Return [X, Y] of the center of cell containing provided text 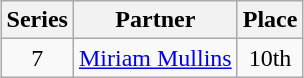
Series [37, 20]
Miriam Mullins [155, 58]
7 [37, 58]
Place [270, 20]
10th [270, 58]
Partner [155, 20]
